Return the [X, Y] coordinate for the center point of the cell that contains the specified text.  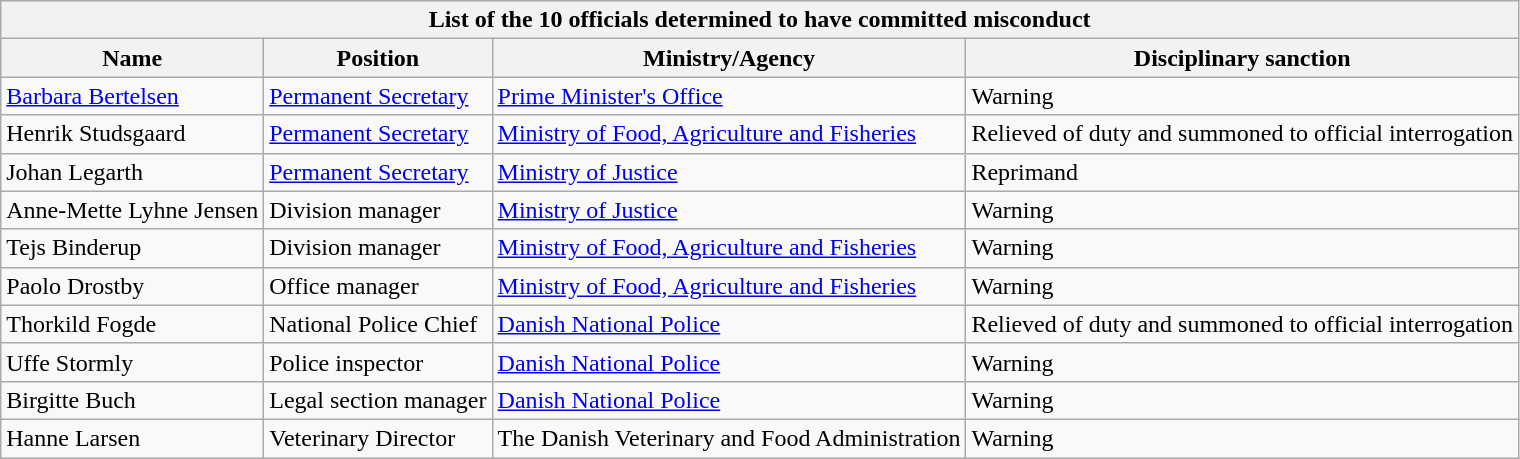
Uffe Stormly [132, 362]
Barbara Bertelsen [132, 96]
Johan Legarth [132, 172]
Reprimand [1242, 172]
Thorkild Fogde [132, 324]
Hanne Larsen [132, 438]
Disciplinary sanction [1242, 58]
Anne-Mette Lyhne Jensen [132, 210]
Birgitte Buch [132, 400]
Paolo Drostby [132, 286]
Position [378, 58]
Police inspector [378, 362]
Ministry/Agency [729, 58]
The Danish Veterinary and Food Administration [729, 438]
Name [132, 58]
Office manager [378, 286]
Tejs Binderup [132, 248]
Henrik Studsgaard [132, 134]
Prime Minister's Office [729, 96]
Veterinary Director [378, 438]
Legal section manager [378, 400]
List of the 10 officials determined to have committed misconduct [760, 20]
National Police Chief [378, 324]
